Return [X, Y] of the center of cell containing provided text 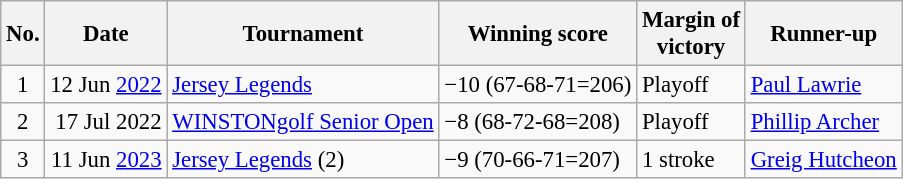
−9 (70-66-71=207) [538, 160]
−10 (67-68-71=206) [538, 85]
Greig Hutcheon [824, 160]
Phillip Archer [824, 122]
3 [23, 160]
Jersey Legends (2) [303, 160]
1 stroke [692, 160]
2 [23, 122]
12 Jun 2022 [106, 85]
Tournament [303, 34]
Winning score [538, 34]
1 [23, 85]
WINSTONgolf Senior Open [303, 122]
No. [23, 34]
17 Jul 2022 [106, 122]
Jersey Legends [303, 85]
Paul Lawrie [824, 85]
Date [106, 34]
−8 (68-72-68=208) [538, 122]
Margin ofvictory [692, 34]
11 Jun 2023 [106, 160]
Runner-up [824, 34]
